Find where the given text appears and provide that cell's center as (X, Y) coordinate. 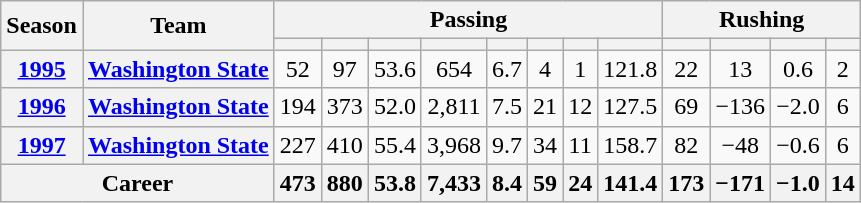
227 (298, 145)
53.6 (394, 69)
59 (546, 183)
Rushing (762, 20)
4 (546, 69)
−1.0 (798, 183)
7.5 (508, 107)
55.4 (394, 145)
−171 (740, 183)
2 (842, 69)
6.7 (508, 69)
−48 (740, 145)
12 (580, 107)
13 (740, 69)
158.7 (630, 145)
11 (580, 145)
141.4 (630, 183)
Passing (468, 20)
69 (686, 107)
82 (686, 145)
3,968 (454, 145)
−2.0 (798, 107)
1995 (42, 69)
373 (344, 107)
2,811 (454, 107)
Team (178, 26)
473 (298, 183)
410 (344, 145)
97 (344, 69)
0.6 (798, 69)
8.4 (508, 183)
21 (546, 107)
121.8 (630, 69)
−136 (740, 107)
24 (580, 183)
14 (842, 183)
1 (580, 69)
1996 (42, 107)
1997 (42, 145)
Season (42, 26)
194 (298, 107)
22 (686, 69)
Career (138, 183)
53.8 (394, 183)
880 (344, 183)
52 (298, 69)
52.0 (394, 107)
127.5 (630, 107)
34 (546, 145)
654 (454, 69)
173 (686, 183)
9.7 (508, 145)
7,433 (454, 183)
−0.6 (798, 145)
